Locate the cell with the specified text and output its [x, y] center coordinate. 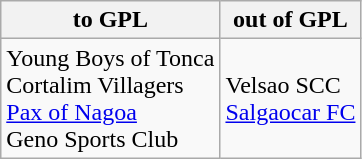
Velsao SCC Salgaocar FC [290, 98]
Young Boys of Tonca Cortalim Villagers Pax of Nagoa Geno Sports Club [110, 98]
out of GPL [290, 20]
to GPL [110, 20]
